From the cell containing the given text, extract its center point as [X, Y] coordinate. 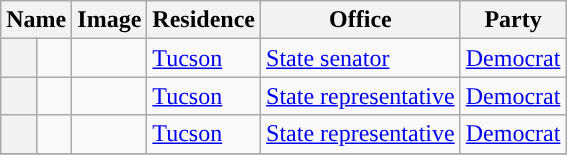
Image [110, 20]
Party [513, 20]
Office [361, 20]
Residence [204, 20]
State senator [361, 58]
Name [36, 20]
